Locate the cell with the specified text and output its (X, Y) center coordinate. 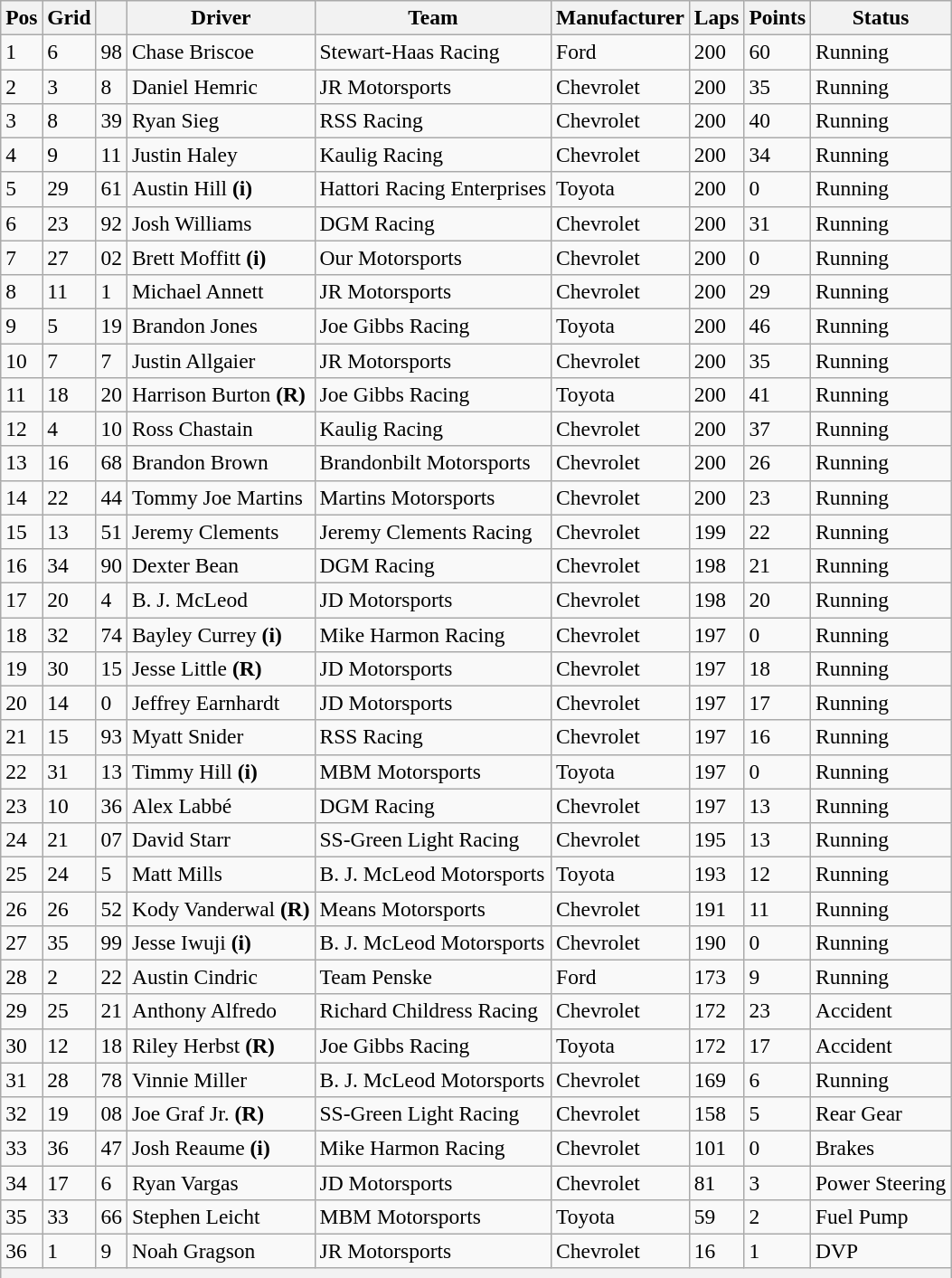
78 (111, 1080)
169 (716, 1080)
Rear Gear (881, 1113)
40 (778, 120)
Brakes (881, 1148)
Status (881, 17)
Brandon Brown (221, 463)
Austin Hill (i) (221, 189)
158 (716, 1113)
Anthony Alfredo (221, 1011)
Pos (22, 17)
195 (716, 839)
Justin Allgaier (221, 360)
Jesse Iwuji (i) (221, 942)
68 (111, 463)
Grid (69, 17)
Joe Graf Jr. (R) (221, 1113)
52 (111, 908)
Josh Williams (221, 223)
37 (778, 429)
B. J. McLeod (221, 600)
02 (111, 258)
191 (716, 908)
08 (111, 1113)
92 (111, 223)
Bayley Currey (i) (221, 634)
Kody Vanderwal (R) (221, 908)
93 (111, 737)
Hattori Racing Enterprises (433, 189)
Brett Moffitt (i) (221, 258)
46 (778, 326)
Brandonbilt Motorsports (433, 463)
Matt Mills (221, 874)
Driver (221, 17)
59 (716, 1216)
Riley Herbst (R) (221, 1046)
Tommy Joe Martins (221, 497)
Chase Briscoe (221, 52)
Justin Haley (221, 155)
Ryan Sieg (221, 120)
Means Motorsports (433, 908)
Vinnie Miller (221, 1080)
99 (111, 942)
Michael Annett (221, 291)
47 (111, 1148)
Ross Chastain (221, 429)
60 (778, 52)
Manufacturer (620, 17)
98 (111, 52)
190 (716, 942)
44 (111, 497)
Brandon Jones (221, 326)
Jeremy Clements (221, 532)
Alex Labbé (221, 806)
Fuel Pump (881, 1216)
Stewart-Haas Racing (433, 52)
Power Steering (881, 1182)
173 (716, 977)
Laps (716, 17)
DVP (881, 1251)
Harrison Burton (R) (221, 394)
90 (111, 565)
Martins Motorsports (433, 497)
74 (111, 634)
Jeremy Clements Racing (433, 532)
41 (778, 394)
199 (716, 532)
Daniel Hemric (221, 86)
Austin Cindric (221, 977)
81 (716, 1182)
Stephen Leicht (221, 1216)
39 (111, 120)
Team Penske (433, 977)
Myatt Snider (221, 737)
Our Motorsports (433, 258)
Noah Gragson (221, 1251)
51 (111, 532)
101 (716, 1148)
Richard Childress Racing (433, 1011)
Jeffrey Earnhardt (221, 703)
Josh Reaume (i) (221, 1148)
David Starr (221, 839)
07 (111, 839)
Timmy Hill (i) (221, 772)
Team (433, 17)
Dexter Bean (221, 565)
Jesse Little (R) (221, 668)
Points (778, 17)
61 (111, 189)
193 (716, 874)
Ryan Vargas (221, 1182)
66 (111, 1216)
